Find where the given text appears and provide that cell's center as (X, Y) coordinate. 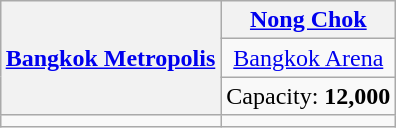
Bangkok Arena (308, 58)
Bangkok Metropolis (110, 58)
Nong Chok (308, 20)
Capacity: 12,000 (308, 96)
